Identify which cell holds the provided text, then report its (X, Y) central coordinate. 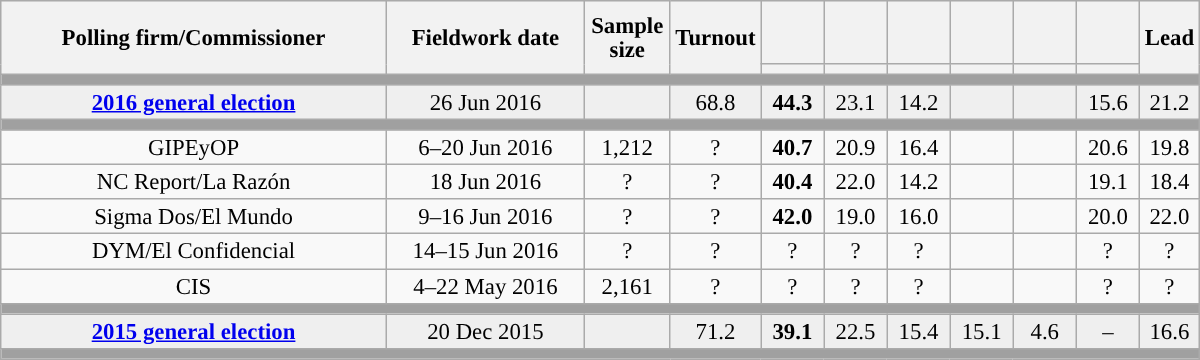
2016 general election (194, 102)
19.1 (1108, 182)
6–20 Jun 2016 (485, 148)
15.4 (918, 332)
15.1 (982, 332)
4–22 May 2016 (485, 286)
21.2 (1169, 102)
– (1108, 332)
20.9 (856, 148)
40.4 (792, 182)
Sample size (627, 38)
Turnout (716, 38)
26 Jun 2016 (485, 102)
18.4 (1169, 182)
16.6 (1169, 332)
CIS (194, 286)
19.0 (856, 218)
NC Report/La Razón (194, 182)
40.7 (792, 148)
2015 general election (194, 332)
18 Jun 2016 (485, 182)
Sigma Dos/El Mundo (194, 218)
DYM/El Confidencial (194, 252)
Fieldwork date (485, 38)
20 Dec 2015 (485, 332)
71.2 (716, 332)
1,212 (627, 148)
Polling firm/Commissioner (194, 38)
39.1 (792, 332)
42.0 (792, 218)
20.0 (1108, 218)
16.4 (918, 148)
68.8 (716, 102)
16.0 (918, 218)
4.6 (1044, 332)
Lead (1169, 38)
19.8 (1169, 148)
22.5 (856, 332)
GIPEyOP (194, 148)
23.1 (856, 102)
15.6 (1108, 102)
44.3 (792, 102)
20.6 (1108, 148)
14–15 Jun 2016 (485, 252)
2,161 (627, 286)
9–16 Jun 2016 (485, 218)
